For the text-containing cell, return its midpoint in [X, Y] coordinate format. 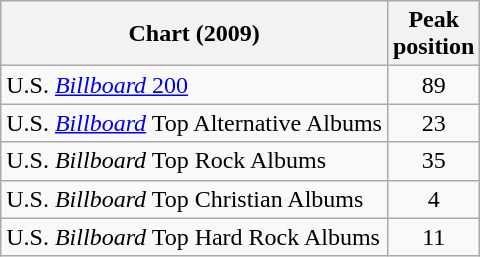
U.S. Billboard Top Alternative Albums [194, 123]
Peakposition [433, 34]
4 [433, 199]
23 [433, 123]
35 [433, 161]
U.S. Billboard Top Hard Rock Albums [194, 237]
89 [433, 85]
U.S. Billboard 200 [194, 85]
U.S. Billboard Top Rock Albums [194, 161]
U.S. Billboard Top Christian Albums [194, 199]
11 [433, 237]
Chart (2009) [194, 34]
